Pinpoint the cell where the given text exists, returning its [X, Y] midpoint coordinate. 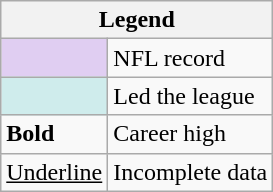
Incomplete data [190, 172]
Led the league [190, 96]
NFL record [190, 58]
Underline [54, 172]
Career high [190, 134]
Bold [54, 134]
Legend [137, 20]
